Detect which cell encompasses the target text, then output its (X, Y) center coordinate. 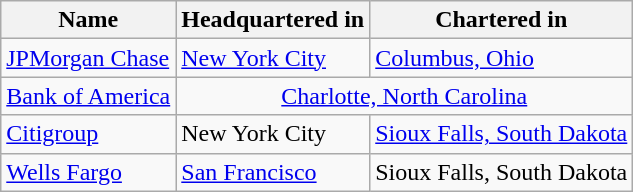
Citigroup (88, 134)
San Francisco (273, 172)
Wells Fargo (88, 172)
JPMorgan Chase (88, 58)
Bank of America (88, 96)
Name (88, 20)
Charlotte, North Carolina (404, 96)
Chartered in (502, 20)
Columbus, Ohio (502, 58)
Headquartered in (273, 20)
